Scan for the cell matching the given text and deliver its (x, y) coordinate at center. 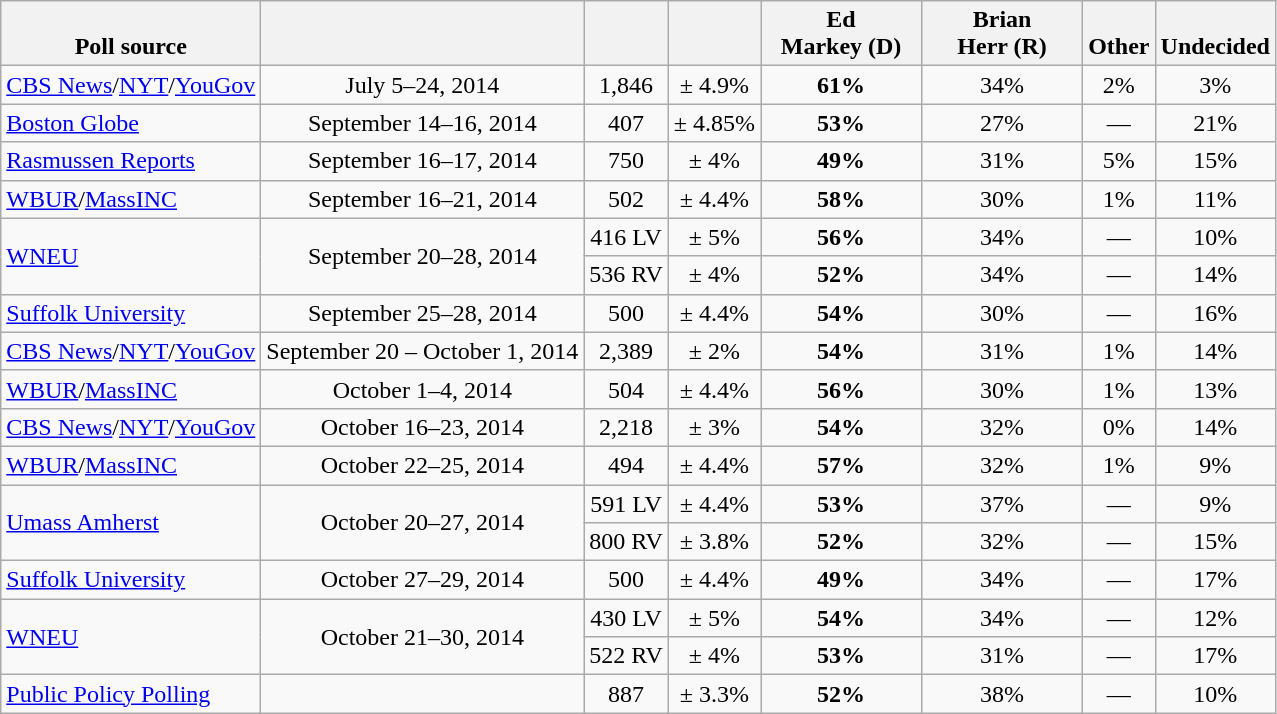
± 4.9% (714, 85)
September 16–21, 2014 (422, 199)
27% (1002, 123)
5% (1119, 161)
2% (1119, 85)
21% (1215, 123)
522 RV (626, 656)
July 5–24, 2014 (422, 85)
502 (626, 199)
494 (626, 465)
Boston Globe (131, 123)
2,218 (626, 427)
October 27–29, 2014 (422, 580)
September 25–28, 2014 (422, 313)
Umass Amherst (131, 522)
September 16–17, 2014 (422, 161)
Public Policy Polling (131, 694)
October 20–27, 2014 (422, 522)
13% (1215, 389)
61% (842, 85)
12% (1215, 618)
591 LV (626, 503)
3% (1215, 85)
800 RV (626, 542)
Rasmussen Reports (131, 161)
750 (626, 161)
407 (626, 123)
11% (1215, 199)
October 22–25, 2014 (422, 465)
430 LV (626, 618)
1,846 (626, 85)
October 21–30, 2014 (422, 637)
37% (1002, 503)
October 1–4, 2014 (422, 389)
± 2% (714, 351)
September 20–28, 2014 (422, 256)
EdMarkey (D) (842, 34)
± 4.85% (714, 123)
BrianHerr (R) (1002, 34)
16% (1215, 313)
0% (1119, 427)
September 20 – October 1, 2014 (422, 351)
Undecided (1215, 34)
2,389 (626, 351)
± 3.3% (714, 694)
504 (626, 389)
Other (1119, 34)
Poll source (131, 34)
September 14–16, 2014 (422, 123)
57% (842, 465)
536 RV (626, 275)
October 16–23, 2014 (422, 427)
38% (1002, 694)
416 LV (626, 237)
58% (842, 199)
± 3% (714, 427)
887 (626, 694)
± 3.8% (714, 542)
